Detect which cell encompasses the target text, then output its (x, y) center coordinate. 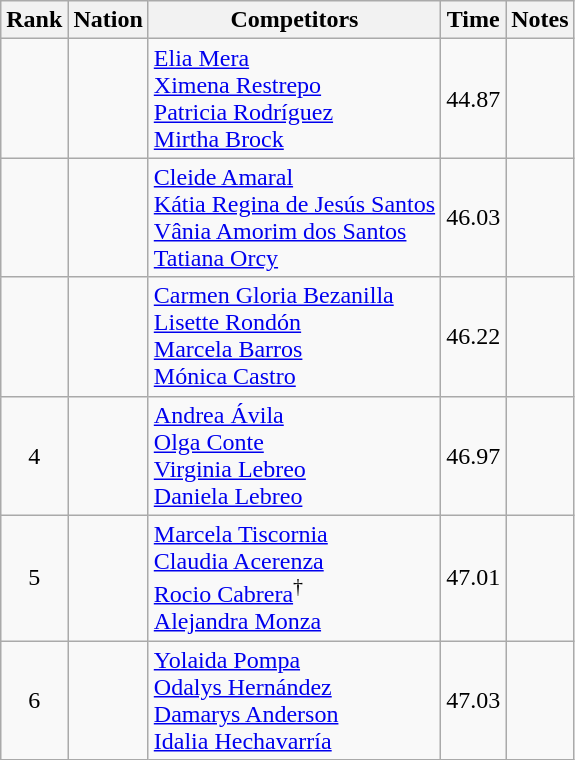
4 (34, 456)
Yolaida PompaOdalys HernándezDamarys AndersonIdalia Hechavarría (294, 700)
Nation (108, 20)
46.22 (474, 336)
46.03 (474, 218)
47.03 (474, 700)
Elia MeraXimena RestrepoPatricia RodríguezMirtha Brock (294, 98)
5 (34, 578)
Carmen Gloria BezanillaLisette RondónMarcela BarrosMónica Castro (294, 336)
Marcela TiscorniaClaudia AcerenzaRocio Cabrera†Alejandra Monza (294, 578)
Competitors (294, 20)
Rank (34, 20)
Cleide AmaralKátia Regina de Jesús SantosVânia Amorim dos SantosTatiana Orcy (294, 218)
Andrea ÁvilaOlga ConteVirginia LebreoDaniela Lebreo (294, 456)
46.97 (474, 456)
47.01 (474, 578)
Time (474, 20)
6 (34, 700)
44.87 (474, 98)
Notes (540, 20)
